Pinpoint the cell where the given text exists, returning its (X, Y) midpoint coordinate. 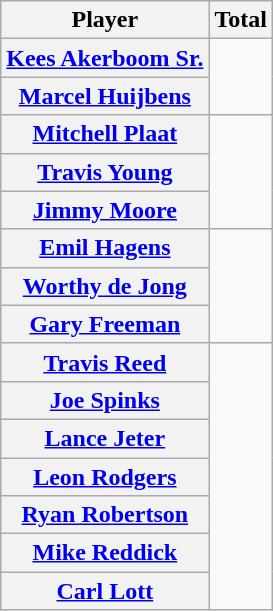
Mitchell Plaat (105, 134)
Mike Reddick (105, 553)
Worthy de Jong (105, 286)
Player (105, 20)
Kees Akerboom Sr. (105, 58)
Travis Young (105, 172)
Ryan Robertson (105, 515)
Carl Lott (105, 591)
Leon Rodgers (105, 477)
Lance Jeter (105, 438)
Total (241, 20)
Gary Freeman (105, 324)
Emil Hagens (105, 248)
Travis Reed (105, 362)
Jimmy Moore (105, 210)
Marcel Huijbens (105, 96)
Joe Spinks (105, 400)
